Find where the given text appears and provide that cell's center as [X, Y] coordinate. 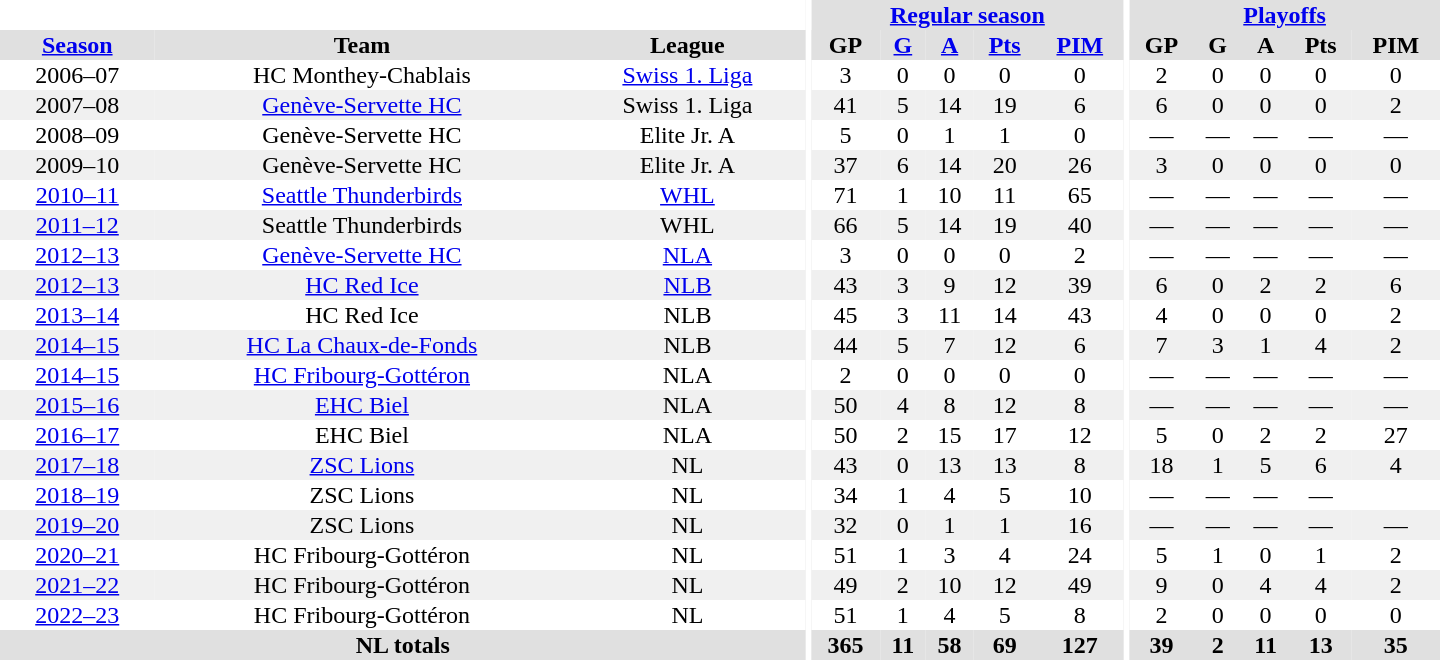
65 [1080, 195]
35 [1396, 645]
15 [950, 435]
Playoffs [1284, 15]
2018–19 [77, 495]
2011–12 [77, 225]
127 [1080, 645]
2013–14 [77, 315]
18 [1161, 465]
2007–08 [77, 105]
HC Monthey-Chablais [362, 75]
37 [846, 165]
365 [846, 645]
2017–18 [77, 465]
44 [846, 345]
24 [1080, 555]
27 [1396, 435]
League [687, 45]
20 [1005, 165]
2022–23 [77, 615]
41 [846, 105]
2015–16 [77, 405]
16 [1080, 525]
2008–09 [77, 135]
45 [846, 315]
Team [362, 45]
26 [1080, 165]
2010–11 [77, 195]
Regular season [968, 15]
17 [1005, 435]
Season [77, 45]
2006–07 [77, 75]
69 [1005, 645]
40 [1080, 225]
2019–20 [77, 525]
HC La Chaux-de-Fonds [362, 345]
58 [950, 645]
2020–21 [77, 555]
2021–22 [77, 585]
71 [846, 195]
NL totals [403, 645]
66 [846, 225]
32 [846, 525]
2009–10 [77, 165]
34 [846, 495]
2016–17 [77, 435]
